Identify which cell holds the provided text, then report its [x, y] central coordinate. 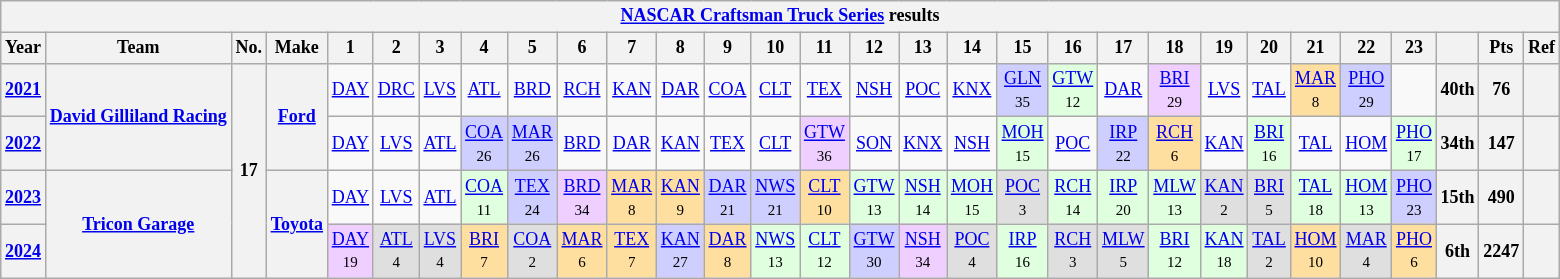
GLN35 [1022, 90]
RCH14 [1073, 197]
GTW12 [1073, 90]
David Gilliland Racing [138, 116]
DAR8 [728, 251]
KAN18 [1224, 251]
11 [825, 48]
RCH3 [1073, 251]
CLT10 [825, 197]
NWS13 [776, 251]
23 [1414, 48]
DAY19 [350, 251]
KAN2 [1224, 197]
Tricon Garage [138, 224]
MAR6 [582, 251]
1 [350, 48]
PHO23 [1414, 197]
BRI16 [1269, 144]
BRI12 [1174, 251]
NASCAR Craftsman Truck Series results [780, 16]
IRP20 [1124, 197]
COA [728, 90]
16 [1073, 48]
2023 [24, 197]
IRP22 [1124, 144]
MLW13 [1174, 197]
12 [874, 48]
HOM [1366, 144]
14 [972, 48]
CLT12 [825, 251]
2024 [24, 251]
SON [874, 144]
MAR4 [1366, 251]
147 [1502, 144]
15th [1458, 197]
4 [484, 48]
20 [1269, 48]
10 [776, 48]
NSH34 [923, 251]
13 [923, 48]
NSH14 [923, 197]
ATL4 [396, 251]
Ref [1542, 48]
GTW36 [825, 144]
POC4 [972, 251]
GTW13 [874, 197]
KAN27 [681, 251]
TEX24 [532, 197]
LVS4 [440, 251]
2 [396, 48]
BRI7 [484, 251]
No. [248, 48]
COA11 [484, 197]
TAL18 [1316, 197]
HOM13 [1366, 197]
9 [728, 48]
IRP16 [1022, 251]
2021 [24, 90]
34th [1458, 144]
DRC [396, 90]
15 [1022, 48]
PHO17 [1414, 144]
POC3 [1022, 197]
21 [1316, 48]
GTW30 [874, 251]
5 [532, 48]
6th [1458, 251]
7 [632, 48]
Year [24, 48]
40th [1458, 90]
TAL2 [1269, 251]
DAR21 [728, 197]
COA2 [532, 251]
8 [681, 48]
RCH [582, 90]
BRI29 [1174, 90]
Ford [296, 116]
KAN9 [681, 197]
MLW5 [1124, 251]
Pts [1502, 48]
TEX7 [632, 251]
BRD34 [582, 197]
490 [1502, 197]
6 [582, 48]
RCH6 [1174, 144]
COA26 [484, 144]
2022 [24, 144]
HOM10 [1316, 251]
18 [1174, 48]
PHO29 [1366, 90]
22 [1366, 48]
76 [1502, 90]
Make [296, 48]
Toyota [296, 224]
2247 [1502, 251]
PHO6 [1414, 251]
Team [138, 48]
3 [440, 48]
BRI5 [1269, 197]
MAR26 [532, 144]
19 [1224, 48]
NWS21 [776, 197]
